Return the [x, y] coordinate for the center point of the cell that contains the specified text.  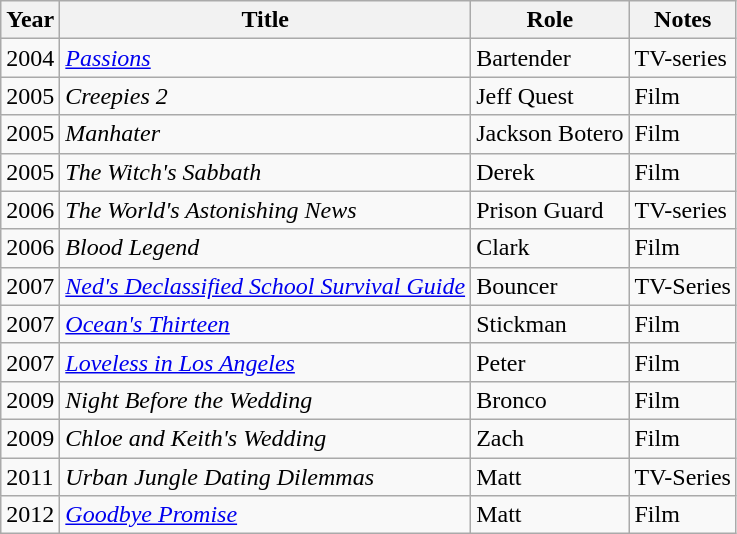
Title [266, 20]
Derek [550, 172]
Bouncer [550, 286]
Manhater [266, 134]
Year [30, 20]
Role [550, 20]
Chloe and Keith's Wedding [266, 438]
Passions [266, 58]
Blood Legend [266, 248]
Urban Jungle Dating Dilemmas [266, 477]
Notes [683, 20]
Peter [550, 362]
Stickman [550, 324]
Zach [550, 438]
Night Before the Wedding [266, 400]
Prison Guard [550, 210]
Bronco [550, 400]
The Witch's Sabbath [266, 172]
The World's Astonishing News [266, 210]
Loveless in Los Angeles [266, 362]
2011 [30, 477]
Ocean's Thirteen [266, 324]
Ned's Declassified School Survival Guide [266, 286]
2012 [30, 515]
Goodbye Promise [266, 515]
Jackson Botero [550, 134]
Bartender [550, 58]
2004 [30, 58]
Clark [550, 248]
Creepies 2 [266, 96]
Jeff Quest [550, 96]
